Search for the cell housing the specified text and yield its [x, y] center coordinate. 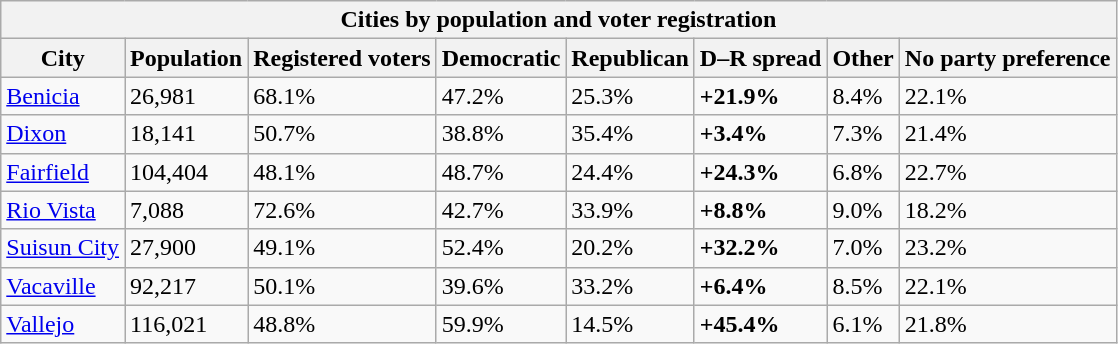
No party preference [1008, 58]
50.1% [342, 286]
23.2% [1008, 248]
24.4% [630, 172]
+3.4% [760, 134]
6.8% [863, 172]
8.4% [863, 96]
Other [863, 58]
+32.2% [760, 248]
Registered voters [342, 58]
21.4% [1008, 134]
+6.4% [760, 286]
48.8% [342, 324]
33.9% [630, 210]
48.7% [501, 172]
Vacaville [63, 286]
116,021 [186, 324]
18.2% [1008, 210]
14.5% [630, 324]
7.3% [863, 134]
Benicia [63, 96]
25.3% [630, 96]
92,217 [186, 286]
18,141 [186, 134]
39.6% [501, 286]
68.1% [342, 96]
+45.4% [760, 324]
Cities by population and voter registration [558, 20]
+24.3% [760, 172]
26,981 [186, 96]
Rio Vista [63, 210]
104,404 [186, 172]
8.5% [863, 286]
City [63, 58]
21.8% [1008, 324]
7,088 [186, 210]
27,900 [186, 248]
Population [186, 58]
Vallejo [63, 324]
9.0% [863, 210]
+8.8% [760, 210]
50.7% [342, 134]
Dixon [63, 134]
35.4% [630, 134]
48.1% [342, 172]
6.1% [863, 324]
59.9% [501, 324]
7.0% [863, 248]
72.6% [342, 210]
Fairfield [63, 172]
38.8% [501, 134]
52.4% [501, 248]
47.2% [501, 96]
33.2% [630, 286]
+21.9% [760, 96]
20.2% [630, 248]
D–R spread [760, 58]
Democratic [501, 58]
Suisun City [63, 248]
Republican [630, 58]
42.7% [501, 210]
22.7% [1008, 172]
49.1% [342, 248]
